Scan for the cell matching the given text and deliver its [X, Y] coordinate at center. 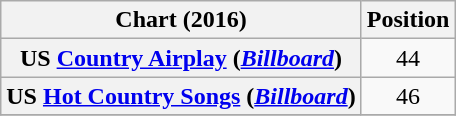
US Hot Country Songs (Billboard) [181, 96]
Chart (2016) [181, 20]
US Country Airplay (Billboard) [181, 58]
46 [408, 96]
44 [408, 58]
Position [408, 20]
